Return [X, Y] of the center of cell containing provided text 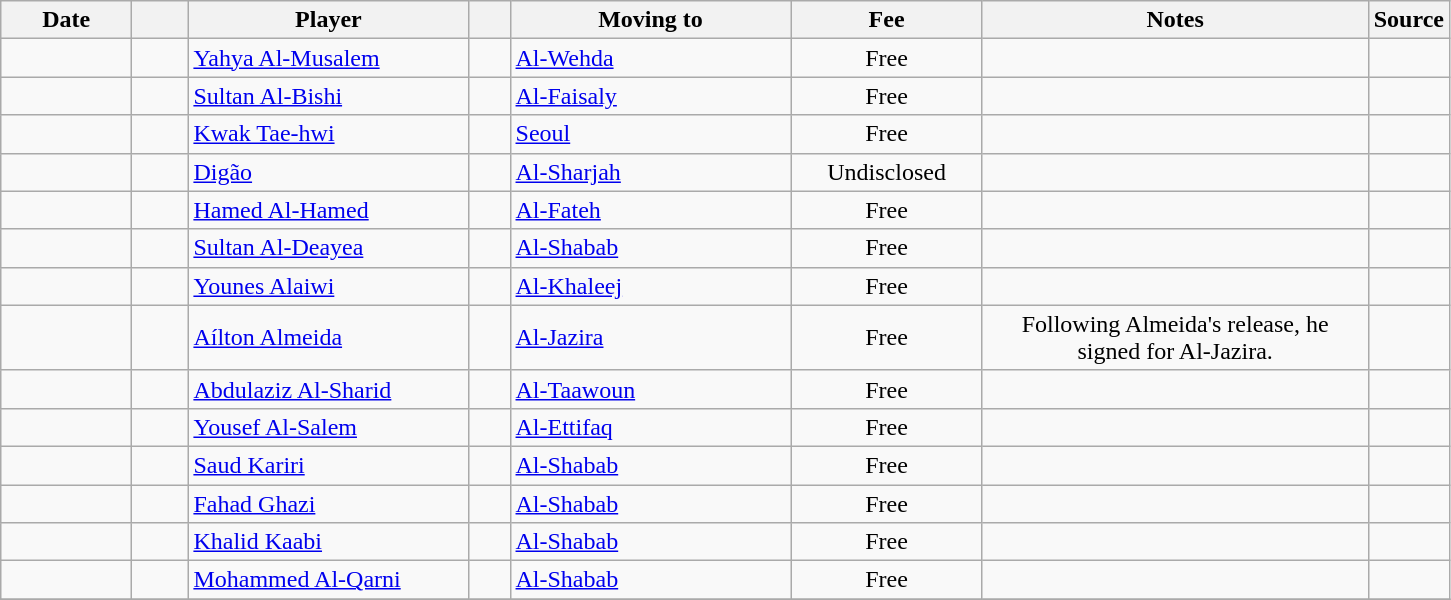
Aílton Almeida [328, 338]
Mohammed Al-Qarni [328, 580]
Notes [1175, 20]
Fahad Ghazi [328, 503]
Yousef Al-Salem [328, 427]
Abdulaziz Al-Sharid [328, 389]
Source [1408, 20]
Al-Jazira [650, 338]
Saud Kariri [328, 465]
Hamed Al-Hamed [328, 210]
Date [66, 20]
Younes Alaiwi [328, 286]
Moving to [650, 20]
Khalid Kaabi [328, 542]
Undisclosed [886, 172]
Al-Ettifaq [650, 427]
Al-Khaleej [650, 286]
Al-Taawoun [650, 389]
Al-Sharjah [650, 172]
Sultan Al-Deayea [328, 248]
Yahya Al-Musalem [328, 58]
Sultan Al-Bishi [328, 96]
Kwak Tae-hwi [328, 134]
Al-Faisaly [650, 96]
Digão [328, 172]
Player [328, 20]
Al-Fateh [650, 210]
Seoul [650, 134]
Following Almeida's release, he signed for Al-Jazira. [1175, 338]
Al-Wehda [650, 58]
Fee [886, 20]
